Extract the [X, Y] coordinate from the center of the cell holding the provided text.  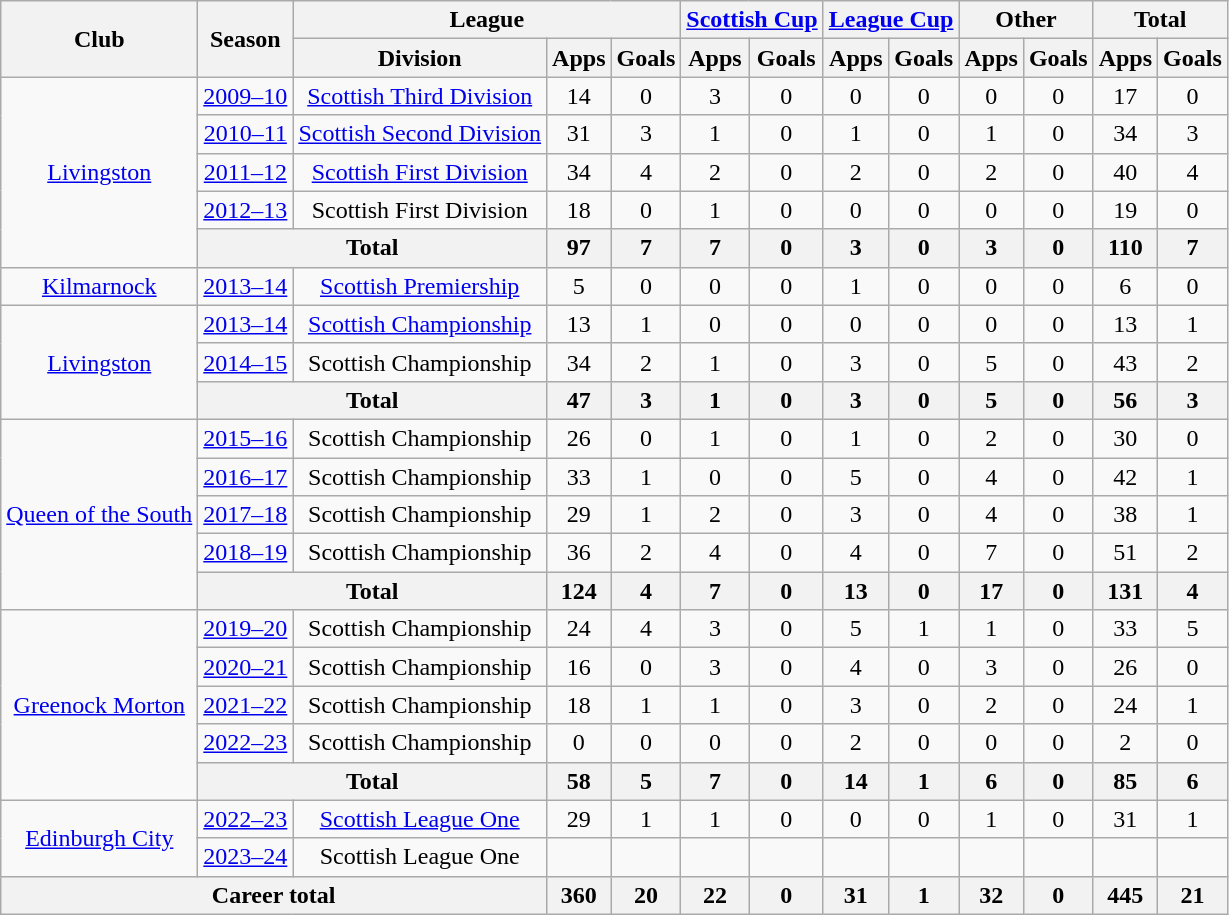
36 [579, 553]
360 [579, 895]
Career total [274, 895]
16 [579, 667]
32 [991, 895]
2020–21 [246, 667]
Scottish Cup [752, 20]
Scottish Third Division [420, 96]
47 [579, 400]
42 [1125, 477]
Greenock Morton [100, 705]
League [487, 20]
2018–19 [246, 553]
20 [646, 895]
2009–10 [246, 96]
Division [420, 58]
21 [1193, 895]
Club [100, 39]
51 [1125, 553]
2021–22 [246, 705]
85 [1125, 781]
2010–11 [246, 134]
2017–18 [246, 515]
40 [1125, 172]
Other [1026, 20]
131 [1125, 591]
58 [579, 781]
Queen of the South [100, 514]
19 [1125, 210]
30 [1125, 438]
2019–20 [246, 629]
56 [1125, 400]
2016–17 [246, 477]
Edinburgh City [100, 838]
110 [1125, 248]
445 [1125, 895]
2011–12 [246, 172]
22 [715, 895]
Scottish Premiership [420, 286]
2012–13 [246, 210]
Kilmarnock [100, 286]
97 [579, 248]
38 [1125, 515]
2015–16 [246, 438]
Season [246, 39]
2023–24 [246, 857]
124 [579, 591]
2014–15 [246, 362]
Scottish Second Division [420, 134]
League Cup [891, 20]
43 [1125, 362]
